Extract the [x, y] coordinate from the center of the cell holding the provided text.  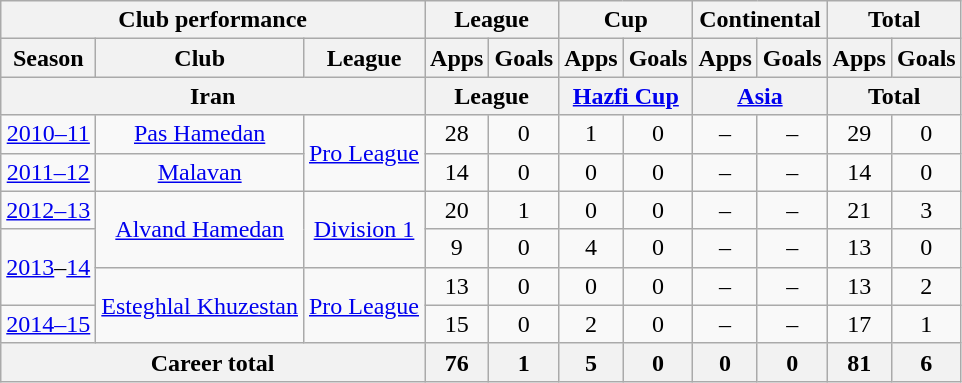
28 [457, 134]
3 [926, 210]
Cup [626, 20]
6 [926, 362]
Esteghlal Khuzestan [200, 305]
9 [457, 248]
2010–11 [48, 134]
Career total [213, 362]
29 [859, 134]
Continental [760, 20]
5 [591, 362]
15 [457, 324]
17 [859, 324]
21 [859, 210]
2014–15 [48, 324]
Club [200, 58]
Alvand Hamedan [200, 229]
4 [591, 248]
2013–14 [48, 267]
Asia [760, 96]
76 [457, 362]
Pas Hamedan [200, 134]
2012–13 [48, 210]
Hazfi Cup [626, 96]
Season [48, 58]
Division 1 [364, 229]
20 [457, 210]
2011–12 [48, 172]
Club performance [213, 20]
Malavan [200, 172]
Iran [213, 96]
81 [859, 362]
